Return (X, Y) of the center of cell containing provided text 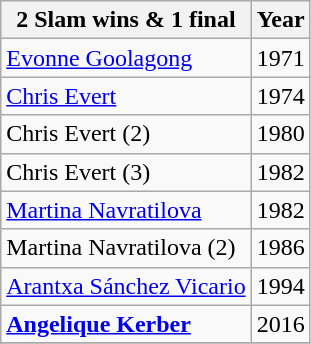
1994 (280, 286)
Evonne Goolagong (126, 58)
Martina Navratilova (2) (126, 248)
Martina Navratilova (126, 210)
Chris Evert (2) (126, 134)
2 Slam wins & 1 final (126, 20)
1971 (280, 58)
Chris Evert (3) (126, 172)
Chris Evert (126, 96)
2016 (280, 324)
1986 (280, 248)
1980 (280, 134)
Angelique Kerber (126, 324)
Year (280, 20)
1974 (280, 96)
Arantxa Sánchez Vicario (126, 286)
